Pinpoint the cell where the given text exists, returning its (x, y) midpoint coordinate. 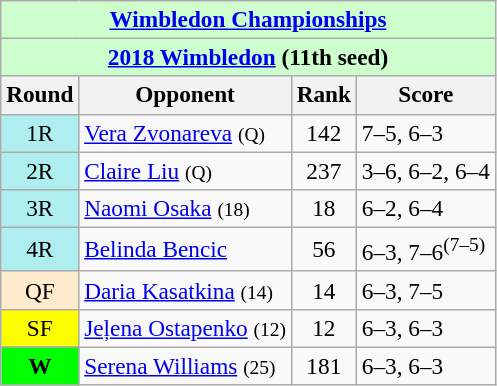
142 (324, 133)
Jeļena Ostapenko (12) (185, 328)
4R (40, 249)
Claire Liu (Q) (185, 170)
6–3, 7–6(7–5) (426, 249)
Rank (324, 95)
3–6, 6–2, 6–4 (426, 170)
QF (40, 290)
W (40, 366)
Wimbledon Championships (248, 19)
Daria Kasatkina (14) (185, 290)
6–3, 7–5 (426, 290)
SF (40, 328)
Belinda Bencic (185, 249)
12 (324, 328)
56 (324, 249)
Score (426, 95)
7–5, 6–3 (426, 133)
2R (40, 170)
Opponent (185, 95)
Serena Williams (25) (185, 366)
1R (40, 133)
Round (40, 95)
237 (324, 170)
Naomi Osaka (18) (185, 208)
6–2, 6–4 (426, 208)
18 (324, 208)
3R (40, 208)
14 (324, 290)
Vera Zvonareva (Q) (185, 133)
181 (324, 366)
2018 Wimbledon (11th seed) (248, 57)
